Locate the cell with the specified text and output its [X, Y] center coordinate. 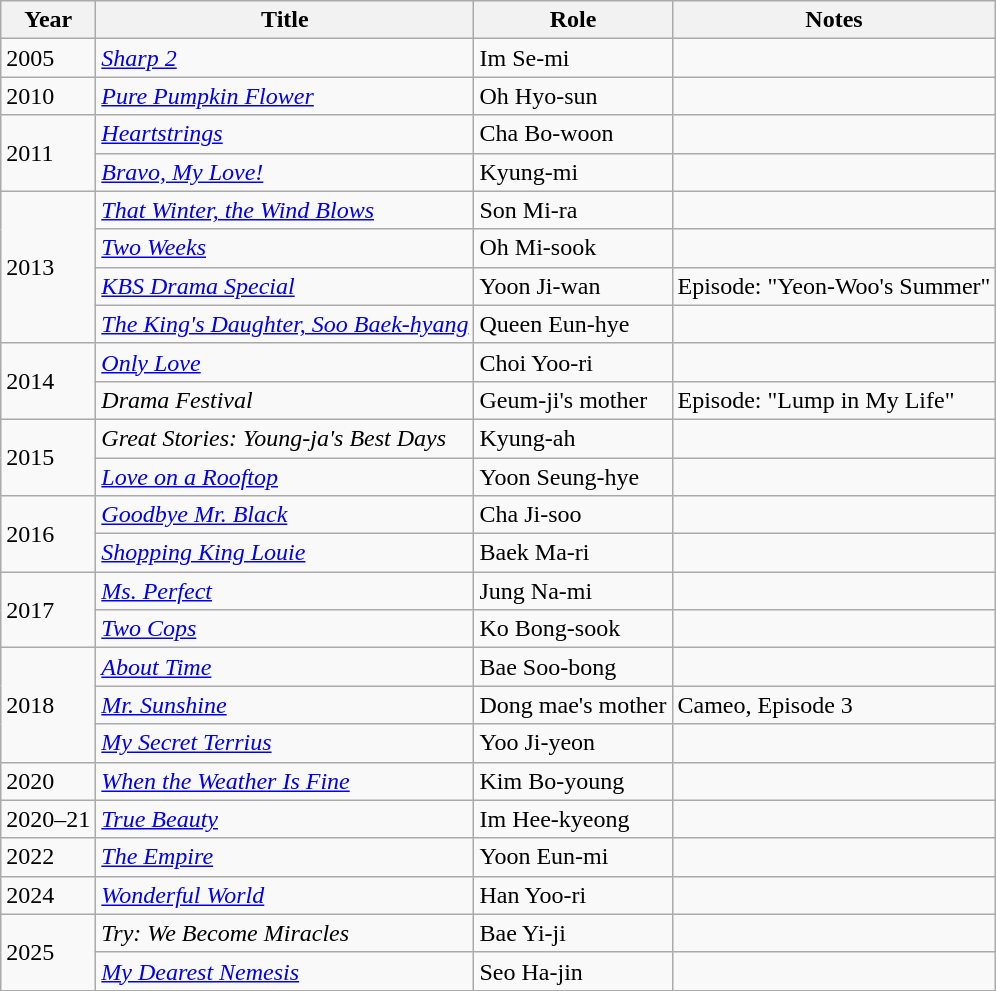
Im Hee-kyeong [573, 819]
Wonderful World [285, 895]
That Winter, the Wind Blows [285, 210]
Geum-ji's mother [573, 400]
Pure Pumpkin Flower [285, 96]
Love on a Rooftop [285, 477]
Sharp 2 [285, 58]
Shopping King Louie [285, 553]
My Secret Terrius [285, 743]
Seo Ha-jin [573, 971]
2025 [48, 952]
Two Cops [285, 629]
Only Love [285, 362]
Goodbye Mr. Black [285, 515]
The King's Daughter, Soo Baek-hyang [285, 324]
Queen Eun-hye [573, 324]
KBS Drama Special [285, 286]
Role [573, 20]
Title [285, 20]
Yoon Ji-wan [573, 286]
Dong mae's mother [573, 705]
Heartstrings [285, 134]
Jung Na-mi [573, 591]
Mr. Sunshine [285, 705]
Year [48, 20]
2016 [48, 534]
2018 [48, 705]
Ms. Perfect [285, 591]
Drama Festival [285, 400]
2010 [48, 96]
Oh Mi-sook [573, 248]
Choi Yoo-ri [573, 362]
2024 [48, 895]
2020 [48, 781]
When the Weather Is Fine [285, 781]
Cha Ji-soo [573, 515]
Great Stories: Young-ja's Best Days [285, 438]
Kim Bo-young [573, 781]
Son Mi-ra [573, 210]
Cameo, Episode 3 [834, 705]
Notes [834, 20]
2011 [48, 153]
2005 [48, 58]
Han Yoo-ri [573, 895]
Bravo, My Love! [285, 172]
Kyung-ah [573, 438]
Kyung-mi [573, 172]
2017 [48, 610]
The Empire [285, 857]
Oh Hyo-sun [573, 96]
Bae Soo-bong [573, 667]
About Time [285, 667]
2015 [48, 457]
My Dearest Nemesis [285, 971]
Baek Ma-ri [573, 553]
2014 [48, 381]
Yoon Eun-mi [573, 857]
Yoon Seung-hye [573, 477]
2020–21 [48, 819]
Im Se-mi [573, 58]
Bae Yi-ji [573, 933]
Try: We Become Miracles [285, 933]
Two Weeks [285, 248]
2013 [48, 267]
Yoo Ji-yeon [573, 743]
2022 [48, 857]
Ko Bong-sook [573, 629]
Episode: "Yeon-Woo's Summer" [834, 286]
True Beauty [285, 819]
Cha Bo-woon [573, 134]
Episode: "Lump in My Life" [834, 400]
